Extract the (X, Y) coordinate from the center of the cell holding the provided text.  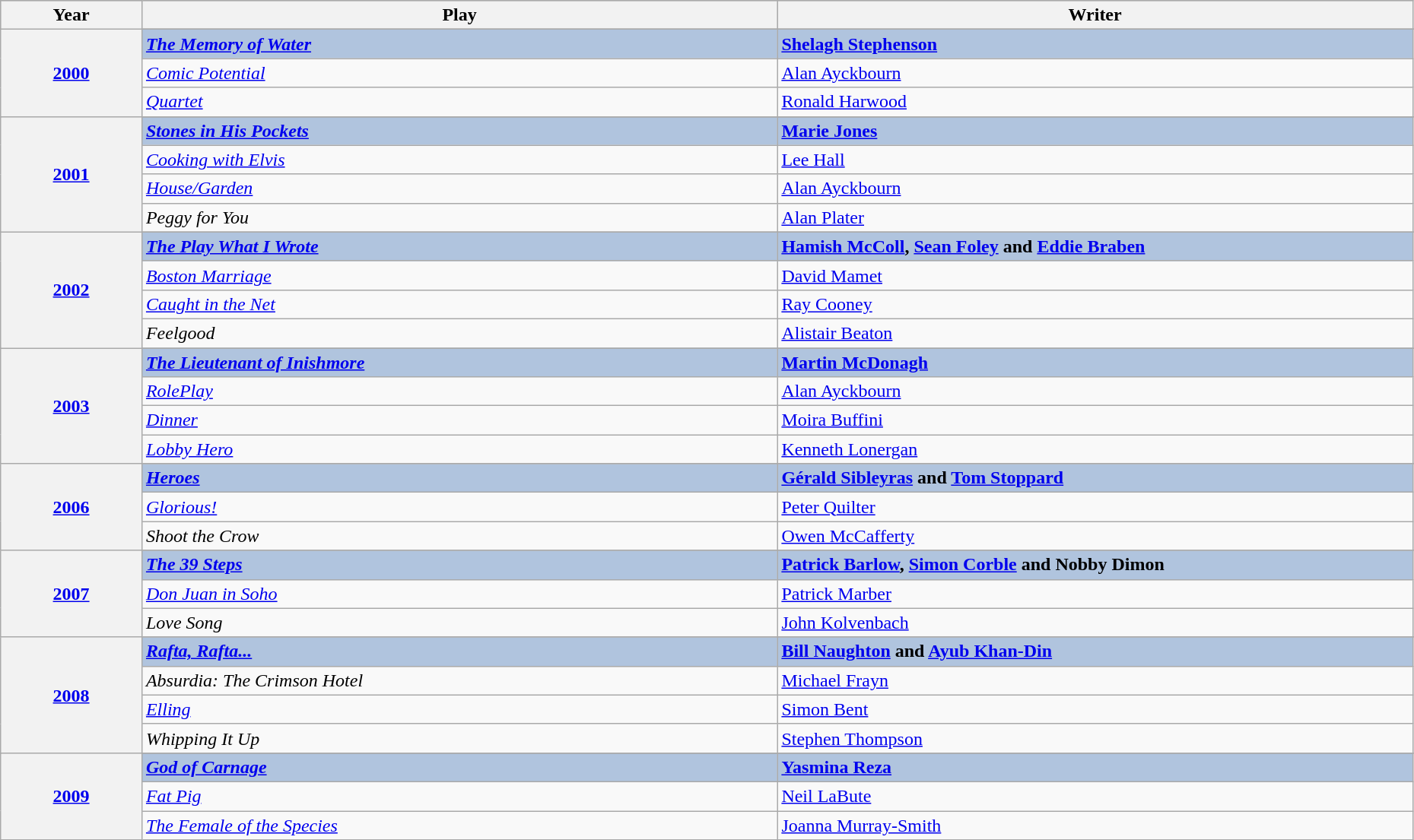
Writer (1095, 15)
Caught in the Net (459, 304)
Peter Quilter (1095, 507)
Kenneth Lonergan (1095, 449)
2009 (71, 796)
Rafta, Rafta... (459, 651)
Absurdia: The Crimson Hotel (459, 680)
2008 (71, 695)
Fat Pig (459, 796)
The Female of the Species (459, 825)
Shelagh Stephenson (1095, 44)
Patrick Barlow, Simon Corble and Nobby Dimon (1095, 565)
Stephen Thompson (1095, 738)
Alan Plater (1095, 217)
Simon Bent (1095, 709)
Joanna Murray-Smith (1095, 825)
Heroes (459, 478)
Shoot the Crow (459, 536)
God of Carnage (459, 767)
David Mamet (1095, 275)
House/Garden (459, 189)
Dinner (459, 420)
2002 (71, 290)
Lobby Hero (459, 449)
Boston Marriage (459, 275)
Year (71, 15)
Comic Potential (459, 73)
2007 (71, 594)
Ray Cooney (1095, 304)
Patrick Marber (1095, 594)
2001 (71, 174)
2000 (71, 73)
2003 (71, 406)
Glorious! (459, 507)
Moira Buffini (1095, 420)
Michael Frayn (1095, 680)
Quartet (459, 102)
Martin McDonagh (1095, 363)
Elling (459, 709)
Peggy for You (459, 217)
Yasmina Reza (1095, 767)
Neil LaBute (1095, 796)
Alistair Beaton (1095, 333)
2006 (71, 507)
Lee Hall (1095, 160)
Owen McCafferty (1095, 536)
The Lieutenant of Inishmore (459, 363)
Don Juan in Soho (459, 594)
Cooking with Elvis (459, 160)
Hamish McColl, Sean Foley and Eddie Braben (1095, 246)
Marie Jones (1095, 131)
The Memory of Water (459, 44)
Bill Naughton and Ayub Khan-Din (1095, 651)
Stones in His Pockets (459, 131)
Ronald Harwood (1095, 102)
The Play What I Wrote (459, 246)
Feelgood (459, 333)
Play (459, 15)
The 39 Steps (459, 565)
Whipping It Up (459, 738)
Gérald Sibleyras and Tom Stoppard (1095, 478)
Love Song (459, 623)
RolePlay (459, 391)
John Kolvenbach (1095, 623)
